Identify which cell holds the provided text, then report its (x, y) central coordinate. 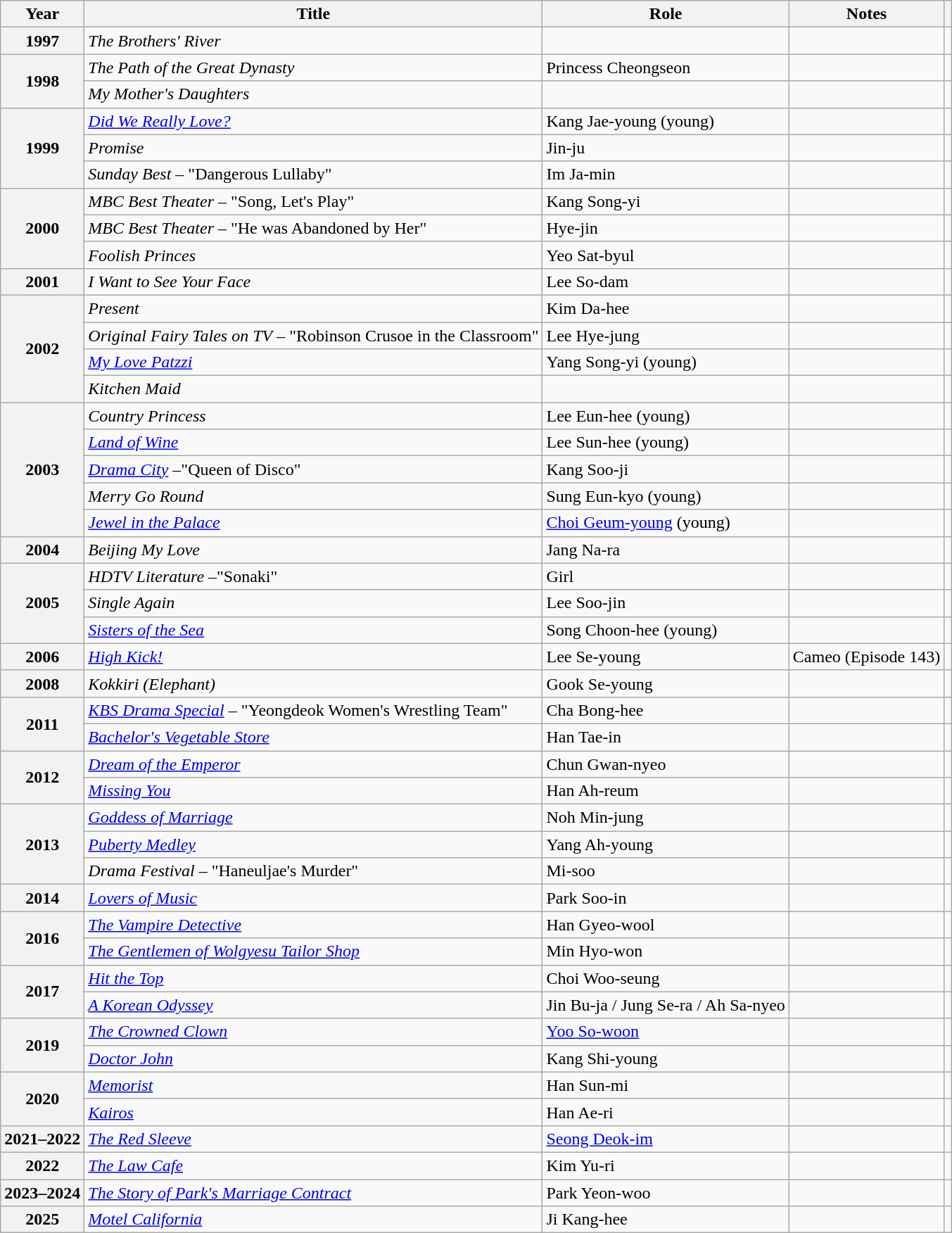
The Vampire Detective (314, 925)
MBC Best Theater – "He was Abandoned by Her" (314, 228)
Bachelor's Vegetable Store (314, 737)
Park Soo-in (666, 898)
Role (666, 14)
Cha Bong-hee (666, 710)
The Law Cafe (314, 1165)
Lee Hye-jung (666, 336)
Motel California (314, 1220)
2011 (42, 723)
MBC Best Theater – "Song, Let's Play" (314, 201)
The Gentlemen of Wolgyesu Tailor Shop (314, 951)
Min Hyo-won (666, 951)
1999 (42, 148)
Cameo (Episode 143) (866, 657)
Yoo So-woon (666, 1032)
Mi-soo (666, 871)
Title (314, 14)
KBS Drama Special – "Yeongdeok Women's Wrestling Team" (314, 710)
Yang Song-yi (young) (666, 362)
HDTV Literature –"Sonaki" (314, 576)
I Want to See Your Face (314, 282)
My Mother's Daughters (314, 94)
2013 (42, 845)
Jin Bu-ja / Jung Se-ra / Ah Sa-nyeo (666, 1005)
Merry Go Round (314, 496)
The Crowned Clown (314, 1032)
Kang Soo-ji (666, 469)
2001 (42, 282)
Han Tae-in (666, 737)
A Korean Odyssey (314, 1005)
Song Choon-hee (young) (666, 630)
The Story of Park's Marriage Contract (314, 1193)
2020 (42, 1099)
The Red Sleeve (314, 1139)
Land of Wine (314, 443)
2000 (42, 228)
Sunday Best – "Dangerous Lullaby" (314, 175)
Kang Song-yi (666, 201)
Princess Cheongseon (666, 68)
Country Princess (314, 416)
2021–2022 (42, 1139)
Jewel in the Palace (314, 523)
High Kick! (314, 657)
Sung Eun-kyo (young) (666, 496)
Notes (866, 14)
Drama Festival – "Haneuljae's Murder" (314, 871)
2006 (42, 657)
My Love Patzzi (314, 362)
Yeo Sat-byul (666, 255)
Single Again (314, 603)
Im Ja-min (666, 175)
Kang Jae-young (young) (666, 121)
Lee Sun-hee (young) (666, 443)
Did We Really Love? (314, 121)
Dream of the Emperor (314, 764)
Girl (666, 576)
Beijing My Love (314, 550)
Park Yeon-woo (666, 1193)
Ji Kang-hee (666, 1220)
Kitchen Maid (314, 389)
2008 (42, 683)
Jin-ju (666, 148)
1997 (42, 41)
Drama City –"Queen of Disco" (314, 469)
Doctor John (314, 1058)
Han Gyeo-wool (666, 925)
Present (314, 308)
Lee Se-young (666, 657)
Hit the Top (314, 978)
Missing You (314, 791)
Promise (314, 148)
Choi Woo-seung (666, 978)
Seong Deok-im (666, 1139)
Gook Se-young (666, 683)
2019 (42, 1045)
2025 (42, 1220)
2016 (42, 938)
The Path of the Great Dynasty (314, 68)
Memorist (314, 1085)
2023–2024 (42, 1193)
The Brothers' River (314, 41)
2005 (42, 603)
Kang Shi-young (666, 1058)
Han Ae-ri (666, 1112)
Han Ah-reum (666, 791)
Kokkiri (Elephant) (314, 683)
Sisters of the Sea (314, 630)
Noh Min-jung (666, 818)
Chun Gwan-nyeo (666, 764)
Lovers of Music (314, 898)
Choi Geum-young (young) (666, 523)
Jang Na-ra (666, 550)
Foolish Princes (314, 255)
Lee So-dam (666, 282)
Year (42, 14)
2012 (42, 777)
Kim Da-hee (666, 308)
2003 (42, 469)
Goddess of Marriage (314, 818)
2022 (42, 1165)
2002 (42, 348)
2017 (42, 992)
Kairos (314, 1112)
Lee Soo-jin (666, 603)
Original Fairy Tales on TV – "Robinson Crusoe in the Classroom" (314, 336)
Yang Ah-young (666, 845)
Puberty Medley (314, 845)
1998 (42, 81)
Kim Yu-ri (666, 1165)
Lee Eun-hee (young) (666, 416)
Han Sun-mi (666, 1085)
2004 (42, 550)
2014 (42, 898)
Hye-jin (666, 228)
